Return the (x, y) coordinate for the center point of the cell that contains the specified text.  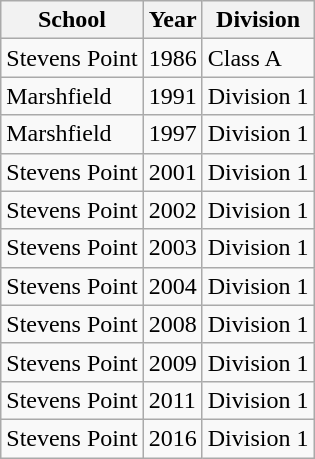
1997 (172, 134)
Division (258, 20)
2004 (172, 286)
1986 (172, 58)
2016 (172, 438)
Year (172, 20)
2003 (172, 248)
School (72, 20)
2001 (172, 172)
2002 (172, 210)
2008 (172, 324)
2009 (172, 362)
2011 (172, 400)
Class A (258, 58)
1991 (172, 96)
